Search for the cell housing the specified text and yield its (x, y) center coordinate. 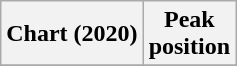
Peakposition (189, 34)
Chart (2020) (72, 34)
